Output the (X, Y) coordinate of the center of the cell containing the given text.  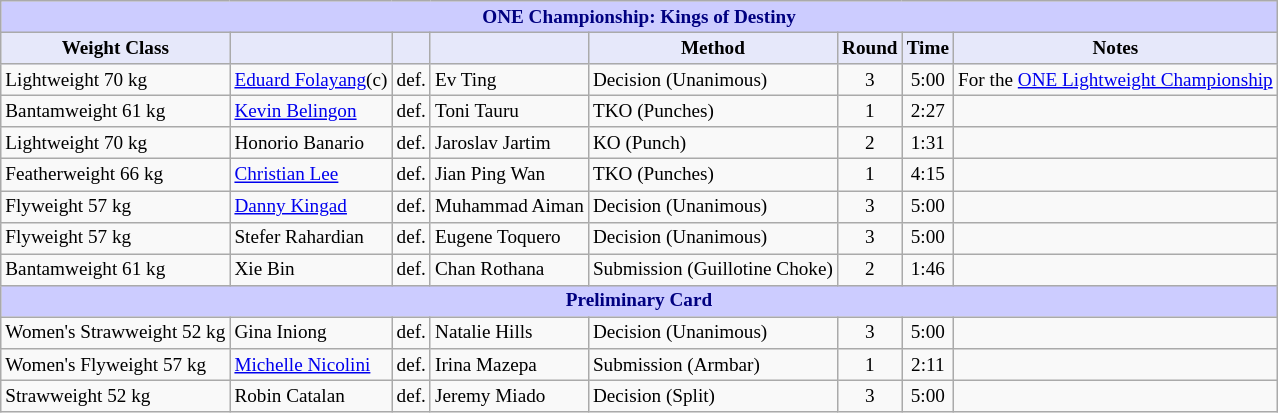
1:46 (928, 270)
Jaroslav Jartim (509, 143)
Xie Bin (311, 270)
2:27 (928, 111)
Christian Lee (311, 175)
Weight Class (116, 48)
Muhammad Aiman (509, 206)
Eduard Folayang(c) (311, 80)
Jeremy Miado (509, 396)
KO (Punch) (712, 143)
Natalie Hills (509, 333)
Chan Rothana (509, 270)
Danny Kingad (311, 206)
Round (870, 48)
Kevin Belingon (311, 111)
Preliminary Card (639, 301)
Stefer Rahardian (311, 238)
Featherweight 66 kg (116, 175)
Ev Ting (509, 80)
Time (928, 48)
Submission (Guillotine Choke) (712, 270)
Women's Flyweight 57 kg (116, 365)
Decision (Split) (712, 396)
Submission (Armbar) (712, 365)
Gina Iniong (311, 333)
Jian Ping Wan (509, 175)
4:15 (928, 175)
Irina Mazepa (509, 365)
Method (712, 48)
For the ONE Lightweight Championship (1116, 80)
Strawweight 52 kg (116, 396)
Eugene Toquero (509, 238)
Michelle Nicolini (311, 365)
ONE Championship: Kings of Destiny (639, 17)
2:11 (928, 365)
Robin Catalan (311, 396)
Honorio Banario (311, 143)
1:31 (928, 143)
Women's Strawweight 52 kg (116, 333)
Notes (1116, 48)
Toni Tauru (509, 111)
